Capture the cell that displays the provided text and extract its (X, Y) central coordinate. 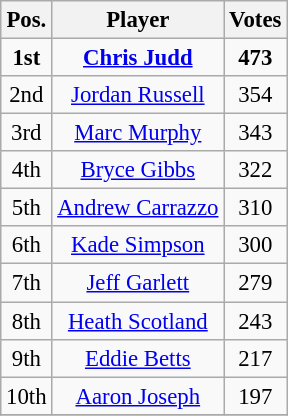
Pos. (26, 20)
197 (256, 396)
Player (138, 20)
279 (256, 283)
310 (256, 208)
Aaron Joseph (138, 396)
3rd (26, 133)
9th (26, 358)
Jordan Russell (138, 95)
217 (256, 358)
343 (256, 133)
Chris Judd (138, 58)
Heath Scotland (138, 321)
5th (26, 208)
4th (26, 170)
6th (26, 245)
Andrew Carrazzo (138, 208)
7th (26, 283)
243 (256, 321)
300 (256, 245)
354 (256, 95)
1st (26, 58)
8th (26, 321)
473 (256, 58)
322 (256, 170)
Marc Murphy (138, 133)
2nd (26, 95)
Bryce Gibbs (138, 170)
Eddie Betts (138, 358)
Kade Simpson (138, 245)
Jeff Garlett (138, 283)
10th (26, 396)
Votes (256, 20)
